Return the [X, Y] coordinate for the center point of the cell that contains the specified text.  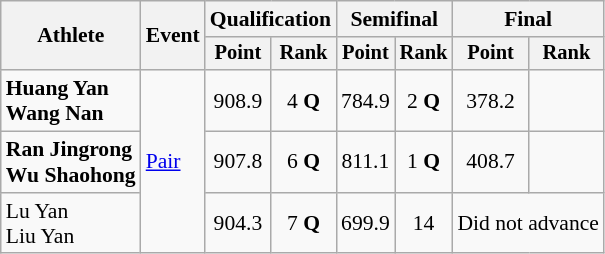
4 Q [304, 100]
811.1 [366, 162]
Qualification [270, 19]
378.2 [490, 100]
699.9 [366, 224]
7 Q [304, 224]
Event [173, 36]
14 [424, 224]
Huang YanWang Nan [71, 100]
784.9 [366, 100]
Pair [173, 162]
1 Q [424, 162]
908.9 [238, 100]
Did not advance [528, 224]
2 Q [424, 100]
Athlete [71, 36]
6 Q [304, 162]
Ran JingrongWu Shaohong [71, 162]
Semifinal [394, 19]
907.8 [238, 162]
Lu YanLiu Yan [71, 224]
408.7 [490, 162]
904.3 [238, 224]
Final [528, 19]
